Determine the (X, Y) coordinate at the center of the cell enclosing the given text.  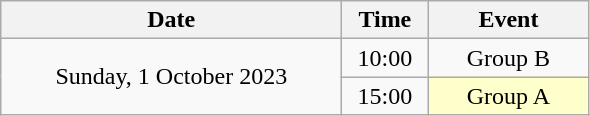
Event (508, 20)
Date (172, 20)
Group B (508, 58)
10:00 (385, 58)
Group A (508, 96)
Time (385, 20)
15:00 (385, 96)
Sunday, 1 October 2023 (172, 77)
